Find where the given text appears and provide that cell's center as [X, Y] coordinate. 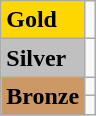
Bronze [43, 96]
Gold [43, 20]
Silver [43, 58]
